Identify which cell holds the provided text, then report its (X, Y) central coordinate. 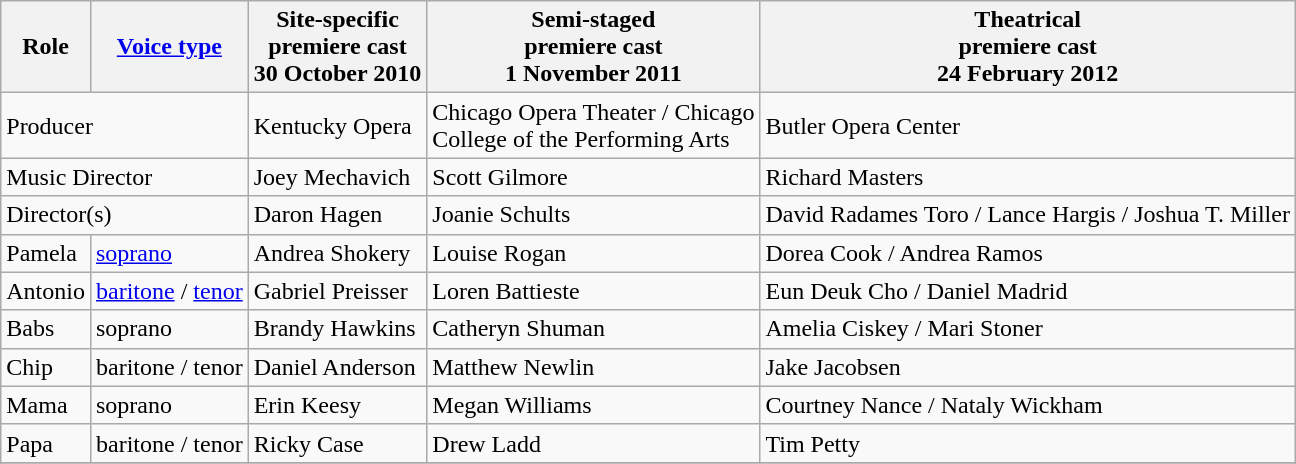
Erin Keesy (338, 405)
Chip (46, 367)
Scott Gilmore (594, 177)
Gabriel Preisser (338, 291)
Kentucky Opera (338, 126)
Richard Masters (1028, 177)
Producer (124, 126)
Antonio (46, 291)
Courtney Nance / Nataly Wickham (1028, 405)
Theatricalpremiere cast24 February 2012 (1028, 47)
Chicago Opera Theater / ChicagoCollege of the Performing Arts (594, 126)
Voice type (169, 47)
Director(s) (124, 215)
Role (46, 47)
Joanie Schults (594, 215)
Butler Opera Center (1028, 126)
Catheryn Shuman (594, 329)
Amelia Ciskey / Mari Stoner (1028, 329)
Music Director (124, 177)
Eun Deuk Cho / Daniel Madrid (1028, 291)
Louise Rogan (594, 253)
Drew Ladd (594, 443)
Pamela (46, 253)
Loren Battieste (594, 291)
Babs (46, 329)
Brandy Hawkins (338, 329)
Tim Petty (1028, 443)
Jake Jacobsen (1028, 367)
Semi-stagedpremiere cast1 November 2011 (594, 47)
Joey Mechavich (338, 177)
Dorea Cook / Andrea Ramos (1028, 253)
Site-specificpremiere cast30 October 2010 (338, 47)
Daron Hagen (338, 215)
Papa (46, 443)
Daniel Anderson (338, 367)
Mama (46, 405)
Megan Williams (594, 405)
Andrea Shokery (338, 253)
David Radames Toro / Lance Hargis / Joshua T. Miller (1028, 215)
Matthew Newlin (594, 367)
Ricky Case (338, 443)
